Capture the cell that displays the provided text and extract its [X, Y] central coordinate. 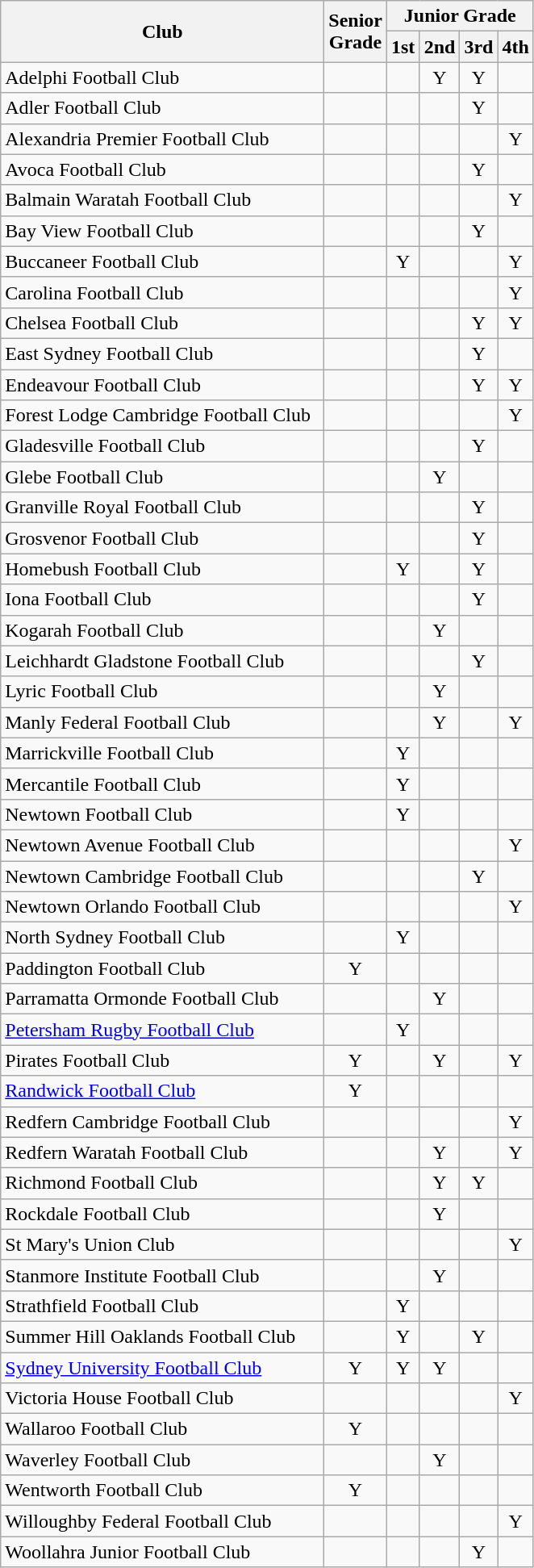
Adler Football Club [163, 108]
Newtown Football Club [163, 814]
Buccaneer Football Club [163, 261]
Endeavour Football Club [163, 385]
Rockdale Football Club [163, 1214]
Club [163, 31]
Marrickville Football Club [163, 753]
Leichhardt Gladstone Football Club [163, 661]
Adelphi Football Club [163, 77]
Randwick Football Club [163, 1091]
Redfern Waratah Football Club [163, 1152]
Waverley Football Club [163, 1460]
Senior Grade [355, 31]
Balmain Waratah Football Club [163, 200]
4th [515, 47]
Pirates Football Club [163, 1060]
Petersham Rugby Football Club [163, 1030]
Junior Grade [460, 16]
Victoria House Football Club [163, 1399]
Willoughby Federal Football Club [163, 1521]
Granville Royal Football Club [163, 508]
Bay View Football Club [163, 231]
Glebe Football Club [163, 477]
North Sydney Football Club [163, 938]
Alexandria Premier Football Club [163, 139]
Newtown Avenue Football Club [163, 845]
Mercantile Football Club [163, 784]
Grosvenor Football Club [163, 538]
Wentworth Football Club [163, 1491]
Iona Football Club [163, 600]
Newtown Orlando Football Club [163, 907]
Summer Hill Oaklands Football Club [163, 1336]
Homebush Football Club [163, 569]
Stanmore Institute Football Club [163, 1275]
3rd [479, 47]
Avoca Football Club [163, 169]
Manly Federal Football Club [163, 722]
Kogarah Football Club [163, 630]
2nd [440, 47]
Redfern Cambridge Football Club [163, 1122]
Richmond Football Club [163, 1183]
East Sydney Football Club [163, 353]
Woollahra Junior Football Club [163, 1552]
Strathfield Football Club [163, 1306]
Newtown Cambridge Football Club [163, 876]
Lyric Football Club [163, 692]
Carolina Football Club [163, 292]
Paddington Football Club [163, 968]
Chelsea Football Club [163, 323]
Wallaroo Football Club [163, 1429]
Gladesville Football Club [163, 446]
Parramatta Ormonde Football Club [163, 999]
Forest Lodge Cambridge Football Club [163, 416]
Sydney University Football Club [163, 1368]
1st [403, 47]
St Mary's Union Club [163, 1244]
